Return the (x, y) coordinate for the center point of the cell that contains the specified text.  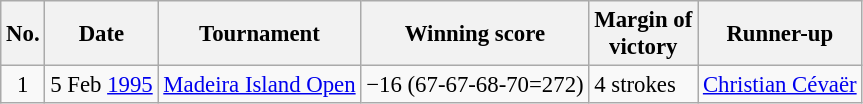
4 strokes (644, 85)
Date (102, 34)
No. (23, 34)
Tournament (260, 34)
Winning score (475, 34)
−16 (67-67-68-70=272) (475, 85)
Madeira Island Open (260, 85)
5 Feb 1995 (102, 85)
Christian Cévaër (780, 85)
Margin ofvictory (644, 34)
1 (23, 85)
Runner-up (780, 34)
